Scan for the cell matching the given text and deliver its (x, y) coordinate at center. 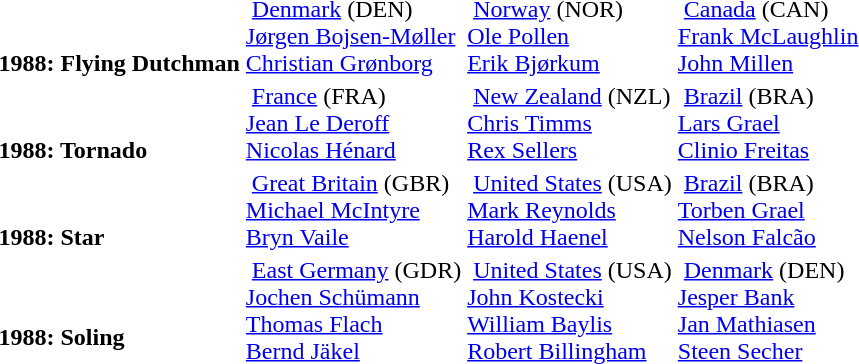
United States (USA)Mark ReynoldsHarold Haenel (570, 210)
New Zealand (NZL)Chris TimmsRex Sellers (570, 123)
France (FRA)Jean Le DeroffNicolas Hénard (353, 123)
Great Britain (GBR)Michael McIntyreBryn Vaile (353, 210)
